Scan for the cell matching the given text and deliver its (X, Y) coordinate at center. 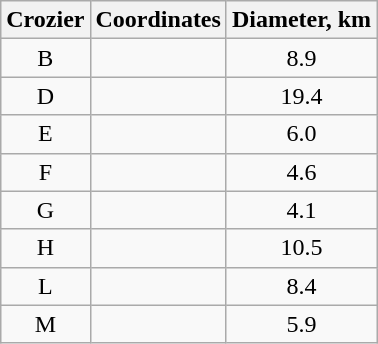
E (46, 134)
H (46, 248)
4.6 (301, 172)
Diameter, km (301, 20)
8.9 (301, 58)
8.4 (301, 286)
B (46, 58)
5.9 (301, 324)
M (46, 324)
G (46, 210)
10.5 (301, 248)
6.0 (301, 134)
L (46, 286)
Coordinates (158, 20)
F (46, 172)
19.4 (301, 96)
Crozier (46, 20)
4.1 (301, 210)
D (46, 96)
